For the text-containing cell, return its midpoint in (x, y) coordinate format. 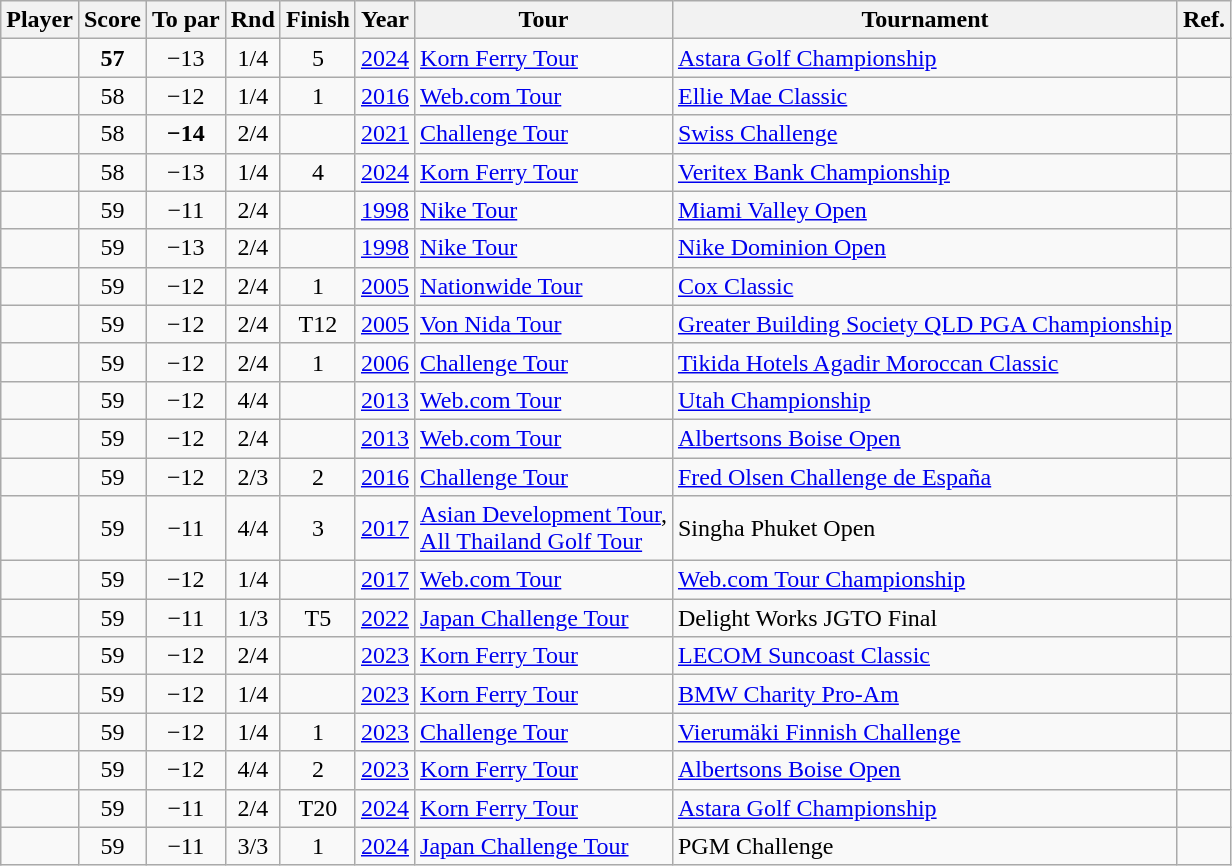
Year (384, 20)
To par (186, 20)
1/3 (252, 618)
57 (112, 58)
Greater Building Society QLD PGA Championship (924, 324)
Asian Development Tour,All Thailand Golf Tour (544, 528)
T12 (318, 324)
BMW Charity Pro-Am (924, 694)
3/3 (252, 846)
Fred Olsen Challenge de España (924, 477)
PGM Challenge (924, 846)
Rnd (252, 20)
LECOM Suncoast Classic (924, 656)
T5 (318, 618)
2/3 (252, 477)
Tournament (924, 20)
Finish (318, 20)
Tikida Hotels Agadir Moroccan Classic (924, 362)
Veritex Bank Championship (924, 172)
2021 (384, 134)
2006 (384, 362)
Vierumäki Finnish Challenge (924, 732)
Web.com Tour Championship (924, 580)
Von Nida Tour (544, 324)
Swiss Challenge (924, 134)
Miami Valley Open (924, 210)
3 (318, 528)
2022 (384, 618)
Tour (544, 20)
5 (318, 58)
Singha Phuket Open (924, 528)
Utah Championship (924, 400)
4 (318, 172)
T20 (318, 808)
−14 (186, 134)
Cox Classic (924, 286)
Nike Dominion Open (924, 248)
Nationwide Tour (544, 286)
Score (112, 20)
Ref. (1204, 20)
Player (40, 20)
Ellie Mae Classic (924, 96)
Delight Works JGTO Final (924, 618)
